Locate the cell with the specified text and output its [x, y] center coordinate. 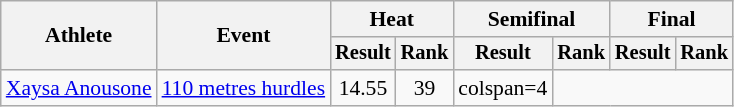
39 [425, 88]
Event [244, 36]
Final [672, 19]
Athlete [79, 36]
Xaysa Anousone [79, 88]
Heat [392, 19]
110 metres hurdles [244, 88]
Semifinal [532, 19]
colspan=4 [502, 88]
14.55 [363, 88]
